Output the [X, Y] coordinate of the center of the cell containing the given text.  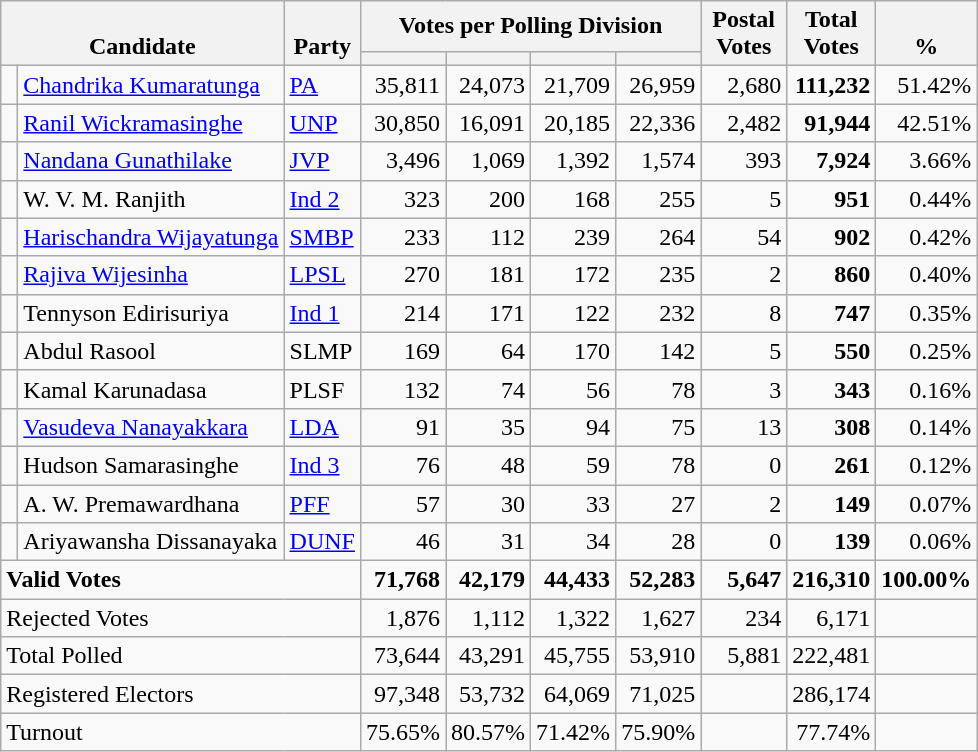
5,647 [744, 580]
235 [658, 275]
34 [574, 542]
LDA [322, 427]
91,944 [832, 123]
71,768 [402, 580]
Ind 3 [322, 465]
Abdul Rasool [151, 351]
94 [574, 427]
13 [744, 427]
26,959 [658, 85]
76 [402, 465]
LPSL [322, 275]
53,910 [658, 656]
222,481 [832, 656]
214 [402, 313]
0.07% [926, 503]
0.40% [926, 275]
0.12% [926, 465]
122 [574, 313]
33 [574, 503]
1,392 [574, 161]
Candidate [142, 34]
Registered Electors [181, 694]
8 [744, 313]
142 [658, 351]
PLSF [322, 389]
Nandana Gunathilake [151, 161]
30,850 [402, 123]
75.90% [658, 732]
286,174 [832, 694]
1,876 [402, 618]
59 [574, 465]
Ranil Wickramasinghe [151, 123]
Ariyawansha Dissanayaka [151, 542]
Total Polled [181, 656]
111,232 [832, 85]
172 [574, 275]
3 [744, 389]
Ind 2 [322, 199]
139 [832, 542]
42.51% [926, 123]
48 [488, 465]
1,627 [658, 618]
64,069 [574, 694]
80.57% [488, 732]
57 [402, 503]
3.66% [926, 161]
Vasudeva Nanayakkara [151, 427]
46 [402, 542]
16,091 [488, 123]
216,310 [832, 580]
261 [832, 465]
1,322 [574, 618]
2,680 [744, 85]
97,348 [402, 694]
% [926, 34]
169 [402, 351]
5,881 [744, 656]
75.65% [402, 732]
W. V. M. Ranjith [151, 199]
21,709 [574, 85]
Valid Votes [181, 580]
112 [488, 237]
170 [574, 351]
64 [488, 351]
0.25% [926, 351]
239 [574, 237]
A. W. Premawardhana [151, 503]
PA [322, 85]
71,025 [658, 694]
232 [658, 313]
73,644 [402, 656]
100.00% [926, 580]
1,112 [488, 618]
149 [832, 503]
56 [574, 389]
0.06% [926, 542]
SLMP [322, 351]
Ind 1 [322, 313]
Harischandra Wijayatunga [151, 237]
550 [832, 351]
308 [832, 427]
2,482 [744, 123]
0.14% [926, 427]
323 [402, 199]
75 [658, 427]
Total Votes [832, 34]
PFF [322, 503]
860 [832, 275]
UNP [322, 123]
Rejected Votes [181, 618]
747 [832, 313]
168 [574, 199]
393 [744, 161]
SMBP [322, 237]
71.42% [574, 732]
27 [658, 503]
902 [832, 237]
35 [488, 427]
Tennyson Edirisuriya [151, 313]
Turnout [181, 732]
44,433 [574, 580]
22,336 [658, 123]
42,179 [488, 580]
234 [744, 618]
Votes per Polling Division [530, 26]
20,185 [574, 123]
270 [402, 275]
31 [488, 542]
77.74% [832, 732]
951 [832, 199]
Chandrika Kumaratunga [151, 85]
255 [658, 199]
0.44% [926, 199]
181 [488, 275]
74 [488, 389]
53,732 [488, 694]
Rajiva Wijesinha [151, 275]
3,496 [402, 161]
PostalVotes [744, 34]
28 [658, 542]
52,283 [658, 580]
30 [488, 503]
43,291 [488, 656]
7,924 [832, 161]
171 [488, 313]
0.42% [926, 237]
51.42% [926, 85]
0.16% [926, 389]
35,811 [402, 85]
JVP [322, 161]
1,574 [658, 161]
343 [832, 389]
1,069 [488, 161]
54 [744, 237]
264 [658, 237]
91 [402, 427]
132 [402, 389]
200 [488, 199]
DUNF [322, 542]
6,171 [832, 618]
45,755 [574, 656]
24,073 [488, 85]
233 [402, 237]
0.35% [926, 313]
Party [322, 34]
Kamal Karunadasa [151, 389]
Hudson Samarasinghe [151, 465]
